Locate the cell with the specified text and output its (X, Y) center coordinate. 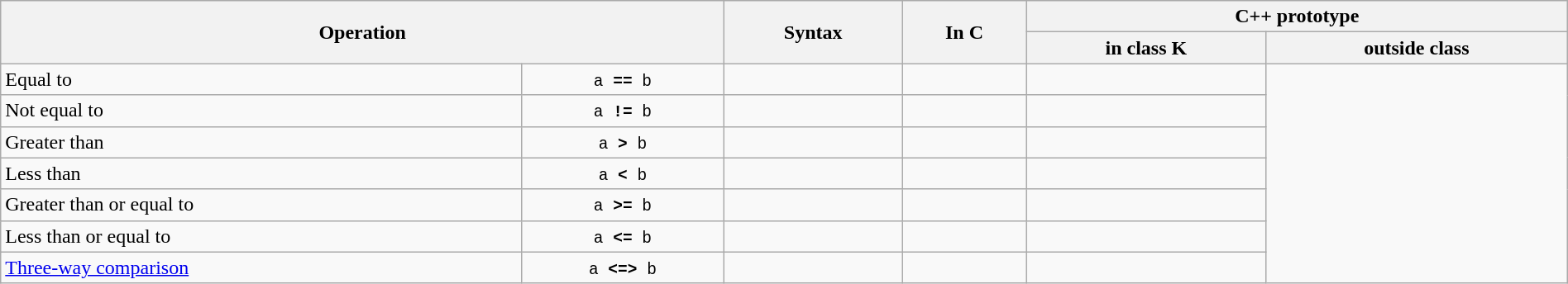
a == b (622, 79)
Operation (362, 32)
a > b (622, 142)
Three-way comparison (261, 267)
Syntax (812, 32)
Less than or equal to (261, 236)
Not equal to (261, 111)
a >= b (622, 205)
C++ prototype (1297, 17)
In C (964, 32)
Equal to (261, 79)
in class K (1146, 48)
Greater than or equal to (261, 205)
a < b (622, 173)
a != b (622, 111)
a <= b (622, 236)
Greater than (261, 142)
outside class (1416, 48)
Less than (261, 173)
a <=> b (622, 267)
